Scan for the cell matching the given text and deliver its [x, y] coordinate at center. 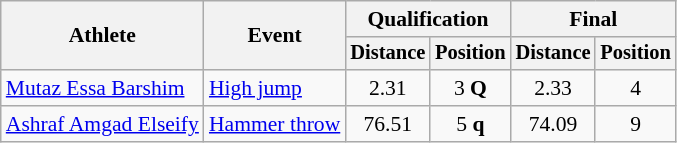
9 [635, 124]
Hammer throw [274, 124]
Mutaz Essa Barshim [102, 88]
76.51 [388, 124]
5 q [470, 124]
74.09 [554, 124]
2.33 [554, 88]
3 Q [470, 88]
4 [635, 88]
Athlete [102, 36]
High jump [274, 88]
Final [594, 19]
Ashraf Amgad Elseify [102, 124]
2.31 [388, 88]
Event [274, 36]
Qualification [428, 19]
